For the text-containing cell, return its midpoint in [x, y] coordinate format. 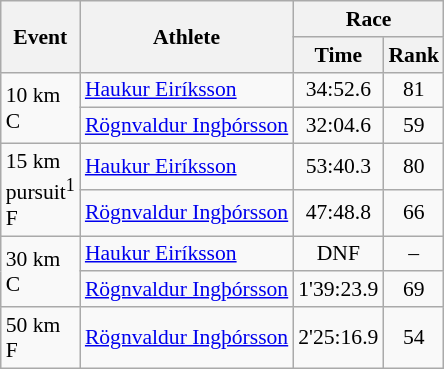
15 km pursuit1 F [40, 190]
2'25:16.9 [338, 338]
30 km C [40, 272]
1'39:23.9 [338, 290]
54 [414, 338]
Time [338, 55]
– [414, 254]
80 [414, 167]
Race [368, 19]
34:52.6 [338, 90]
50 km F [40, 338]
Rank [414, 55]
Athlete [186, 36]
66 [414, 213]
47:48.8 [338, 213]
69 [414, 290]
Event [40, 36]
53:40.3 [338, 167]
DNF [338, 254]
81 [414, 90]
59 [414, 126]
32:04.6 [338, 126]
10 km C [40, 108]
